Return the (x, y) coordinate for the center point of the cell that contains the specified text.  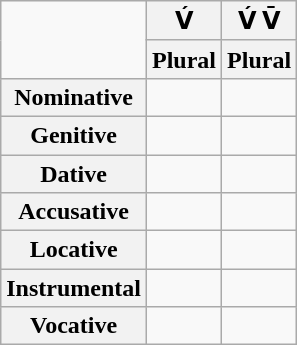
V́ (184, 21)
Dative (74, 173)
Vocative (74, 326)
Genitive (74, 135)
Accusative (74, 212)
Locative (74, 250)
Instrumental (74, 288)
V́ V̄ (260, 21)
Nominative (74, 97)
